Extract the [X, Y] coordinate from the center of the cell holding the provided text.  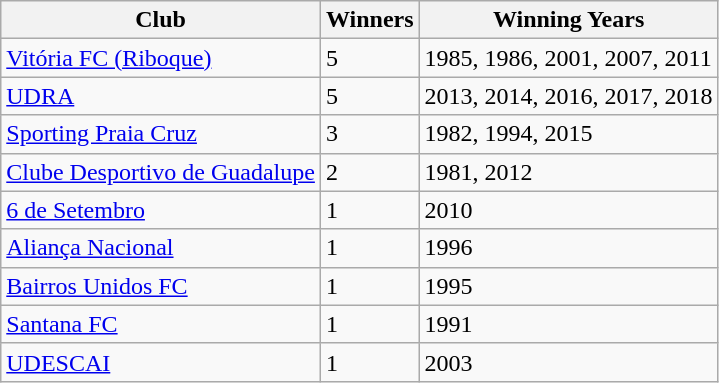
2 [370, 172]
Club [161, 20]
Vitória FC (Riboque) [161, 58]
UDRA [161, 96]
Sporting Praia Cruz [161, 134]
Winning Years [568, 20]
6 de Setembro [161, 210]
Santana FC [161, 324]
3 [370, 134]
1996 [568, 248]
2013, 2014, 2016, 2017, 2018 [568, 96]
Winners [370, 20]
Bairros Unidos FC [161, 286]
UDESCAI [161, 362]
2010 [568, 210]
1982, 1994, 2015 [568, 134]
1985, 1986, 2001, 2007, 2011 [568, 58]
1991 [568, 324]
Clube Desportivo de Guadalupe [161, 172]
1981, 2012 [568, 172]
Aliança Nacional [161, 248]
2003 [568, 362]
1995 [568, 286]
